Capture the cell that displays the provided text and extract its (x, y) central coordinate. 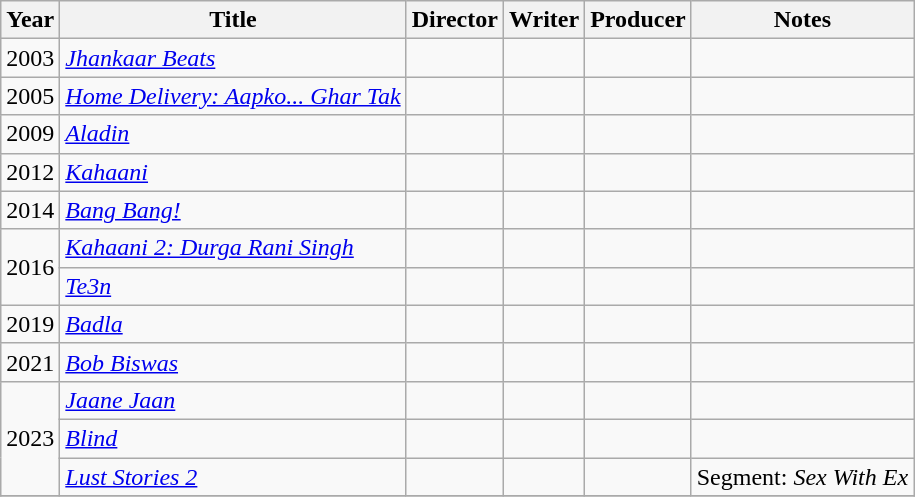
2012 (30, 172)
Blind (233, 438)
Kahaani (233, 172)
Writer (544, 20)
2003 (30, 58)
Lust Stories 2 (233, 477)
Segment: Sex With Ex (802, 477)
2023 (30, 438)
2021 (30, 362)
Kahaani 2: Durga Rani Singh (233, 248)
Aladin (233, 134)
Jhankaar Beats (233, 58)
Bang Bang! (233, 210)
2005 (30, 96)
Home Delivery: Aapko... Ghar Tak (233, 96)
Producer (638, 20)
Badla (233, 324)
Bob Biswas (233, 362)
Year (30, 20)
2019 (30, 324)
Te3n (233, 286)
Notes (802, 20)
2016 (30, 267)
2014 (30, 210)
2009 (30, 134)
Director (454, 20)
Jaane Jaan (233, 400)
Title (233, 20)
